Extract the [x, y] coordinate from the center of the cell holding the provided text.  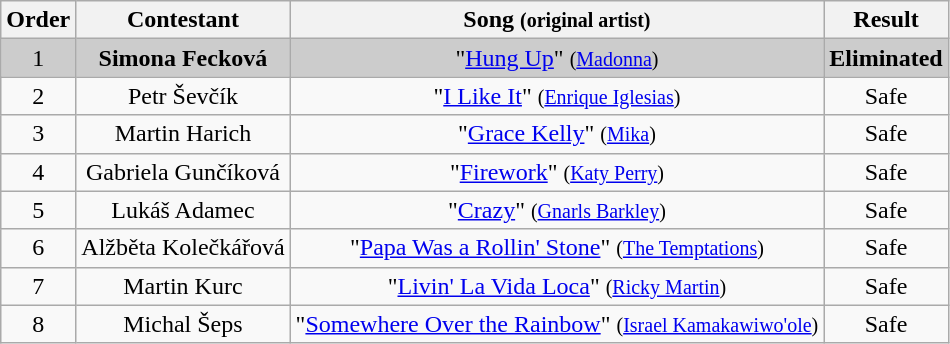
"Papa Was a Rollin' Stone" (The Temptations) [557, 248]
7 [38, 286]
Michal Šeps [183, 324]
3 [38, 134]
Eliminated [886, 58]
"Firework" (Katy Perry) [557, 172]
2 [38, 96]
"I Like It" (Enrique Iglesias) [557, 96]
"Crazy" (Gnarls Barkley) [557, 210]
1 [38, 58]
Lukáš Adamec [183, 210]
Martin Kurc [183, 286]
"Hung Up" (Madonna) [557, 58]
"Grace Kelly" (Mika) [557, 134]
8 [38, 324]
Song (original artist) [557, 20]
4 [38, 172]
Gabriela Gunčíková [183, 172]
Alžběta Kolečkářová [183, 248]
Martin Harich [183, 134]
5 [38, 210]
6 [38, 248]
Contestant [183, 20]
Result [886, 20]
Order [38, 20]
"Somewhere Over the Rainbow" (Israel Kamakawiwo'ole) [557, 324]
Petr Ševčík [183, 96]
"Livin' La Vida Loca" (Ricky Martin) [557, 286]
Simona Fecková [183, 58]
